Capture the cell that displays the provided text and extract its [X, Y] central coordinate. 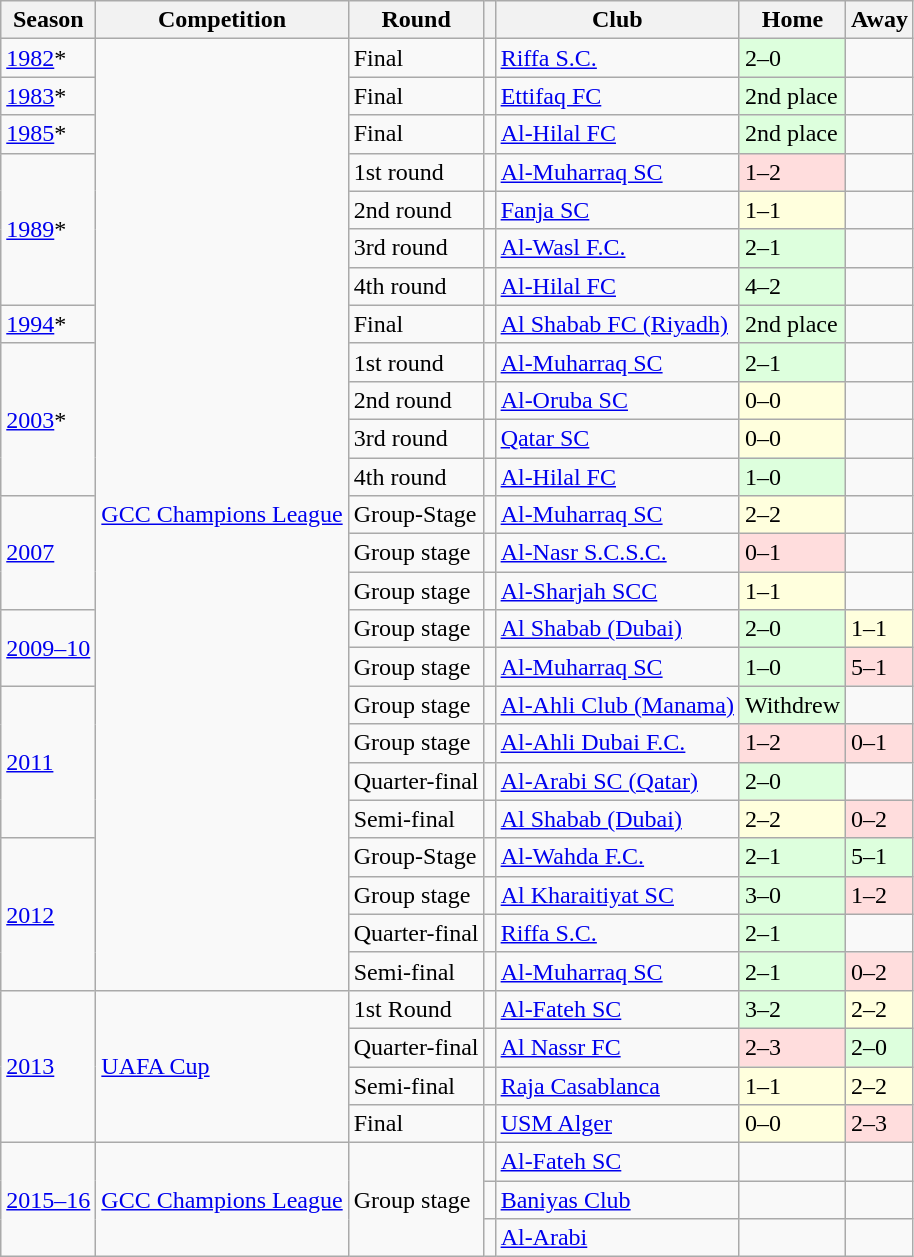
1983* [48, 96]
1982* [48, 58]
2009–10 [48, 648]
Raja Casablanca [617, 1085]
Al-Oruba SC [617, 400]
Fanja SC [617, 210]
Al-Ahli Club (Manama) [617, 705]
1985* [48, 134]
Season [48, 20]
2011 [48, 762]
Al-Arabi SC (Qatar) [617, 781]
USM Alger [617, 1124]
Al Nassr FC [617, 1047]
2015–16 [48, 1200]
Ettifaq FC [617, 96]
2012 [48, 914]
3–2 [792, 1009]
1994* [48, 324]
Al Shabab FC (Riyadh) [617, 324]
Qatar SC [617, 438]
1st Round [416, 1009]
Al-Arabi [617, 1238]
Al-Ahli Dubai F.C. [617, 743]
2003* [48, 419]
4–2 [792, 286]
1989* [48, 229]
2007 [48, 553]
Round [416, 20]
2013 [48, 1066]
3–0 [792, 895]
Al-Nasr S.C.S.C. [617, 553]
Al-Wasl F.C. [617, 248]
Club [617, 20]
Al-Wahda F.C. [617, 857]
Withdrew [792, 705]
Home [792, 20]
Competition [222, 20]
Baniyas Club [617, 1200]
UAFA Cup [222, 1066]
Away [880, 20]
Al-Sharjah SCC [617, 591]
Al Kharaitiyat SC [617, 895]
